Locate the cell with the specified text and output its [x, y] center coordinate. 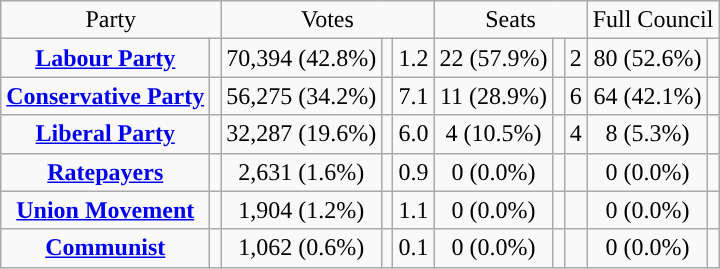
Ratepayers [106, 172]
Conservative Party [106, 96]
Seats [510, 20]
1.1 [414, 210]
Liberal Party [106, 134]
1,904 (1.2%) [302, 210]
2 [576, 58]
22 (57.9%) [494, 58]
32,287 (19.6%) [302, 134]
64 (42.1%) [648, 96]
11 (28.9%) [494, 96]
7.1 [414, 96]
56,275 (34.2%) [302, 96]
1,062 (0.6%) [302, 248]
0.1 [414, 248]
0.9 [414, 172]
80 (52.6%) [648, 58]
Union Movement [106, 210]
Party [111, 20]
Communist [106, 248]
4 (10.5%) [494, 134]
70,394 (42.8%) [302, 58]
Labour Party [106, 58]
Full Council [653, 20]
6.0 [414, 134]
Votes [328, 20]
2,631 (1.6%) [302, 172]
1.2 [414, 58]
8 (5.3%) [648, 134]
6 [576, 96]
4 [576, 134]
